For the text-containing cell, return its midpoint in (x, y) coordinate format. 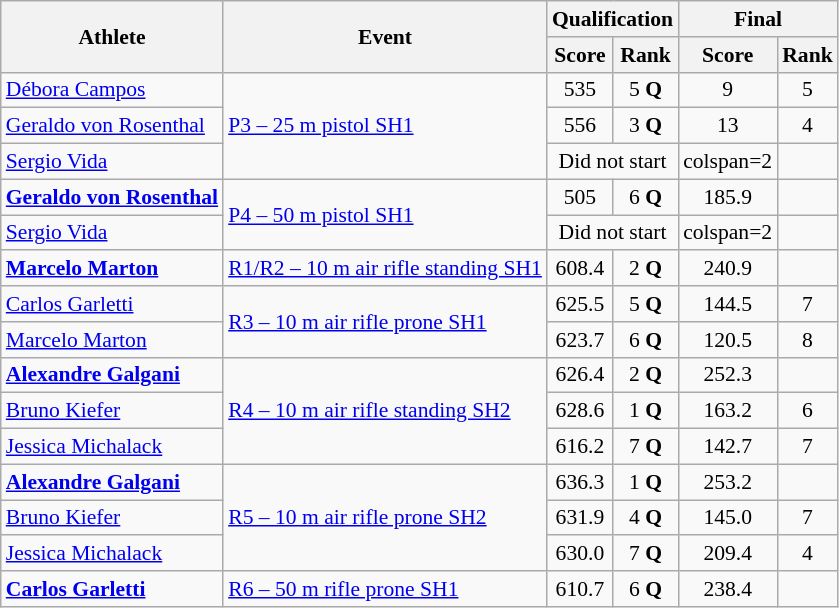
625.5 (580, 304)
631.9 (580, 518)
505 (580, 197)
240.9 (728, 269)
253.2 (728, 482)
Débora Campos (112, 90)
626.4 (580, 375)
238.4 (728, 589)
Qualification (612, 19)
P4 – 50 m pistol SH1 (385, 214)
8 (808, 340)
Athlete (112, 36)
Event (385, 36)
209.4 (728, 554)
6 (808, 411)
R1/R2 – 10 m air rifle standing SH1 (385, 269)
4 Q (646, 518)
608.4 (580, 269)
R3 – 10 m air rifle prone SH1 (385, 322)
623.7 (580, 340)
13 (728, 126)
P3 – 25 m pistol SH1 (385, 126)
142.7 (728, 447)
145.0 (728, 518)
610.7 (580, 589)
120.5 (728, 340)
R4 – 10 m air rifle standing SH2 (385, 410)
9 (728, 90)
252.3 (728, 375)
556 (580, 126)
616.2 (580, 447)
535 (580, 90)
5 (808, 90)
630.0 (580, 554)
Final (758, 19)
3 Q (646, 126)
R5 – 10 m air rifle prone SH2 (385, 518)
628.6 (580, 411)
163.2 (728, 411)
636.3 (580, 482)
R6 – 50 m rifle prone SH1 (385, 589)
185.9 (728, 197)
144.5 (728, 304)
